For the text-containing cell, return its midpoint in (x, y) coordinate format. 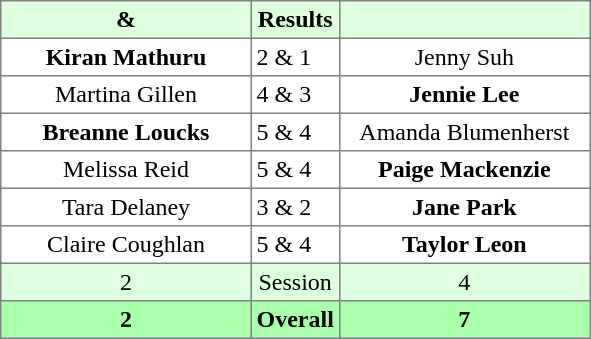
Melissa Reid (126, 170)
4 (464, 282)
Paige Mackenzie (464, 170)
4 & 3 (295, 95)
Breanne Loucks (126, 132)
Results (295, 20)
Overall (295, 320)
& (126, 20)
Claire Coughlan (126, 245)
Martina Gillen (126, 95)
Jenny Suh (464, 57)
Taylor Leon (464, 245)
2 & 1 (295, 57)
Tara Delaney (126, 207)
Session (295, 282)
7 (464, 320)
Amanda Blumenherst (464, 132)
Kiran Mathuru (126, 57)
Jennie Lee (464, 95)
Jane Park (464, 207)
3 & 2 (295, 207)
